Detect which cell encompasses the target text, then output its [X, Y] center coordinate. 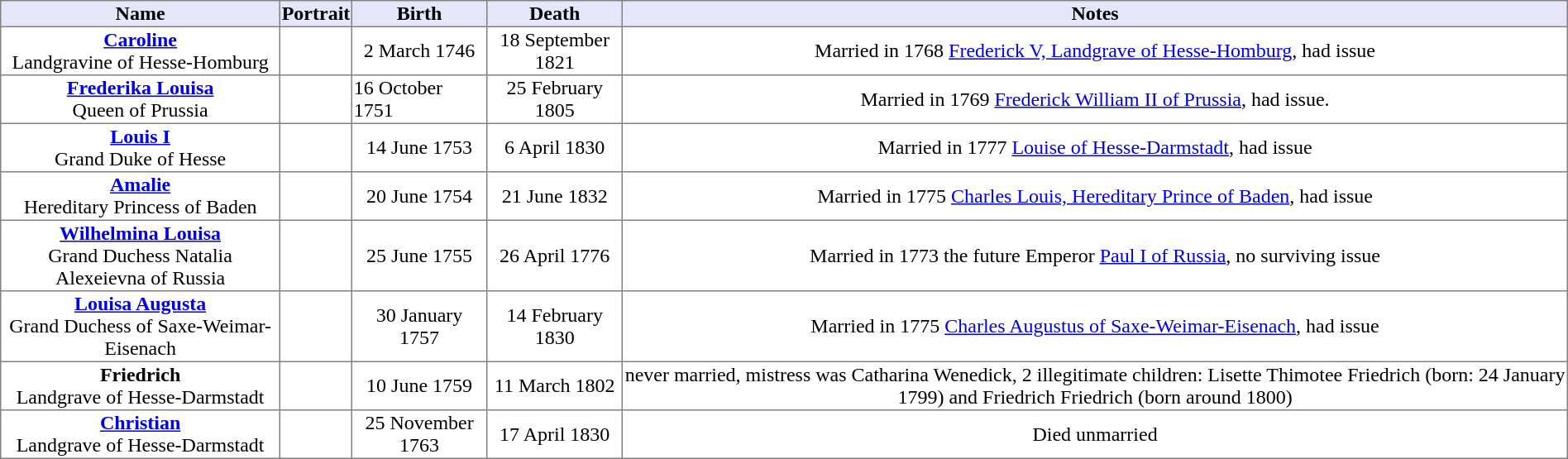
25 February 1805 [555, 99]
Married in 1769 Frederick William II of Prussia, had issue. [1095, 99]
20 June 1754 [420, 196]
Louis IGrand Duke of Hesse [141, 147]
Louisa AugustaGrand Duchess of Saxe-Weimar-Eisenach [141, 327]
6 April 1830 [555, 147]
30 January 1757 [420, 327]
25 November 1763 [420, 434]
18 September 1821 [555, 50]
Wilhelmina LouisaGrand Duchess Natalia Alexeievna of Russia [141, 256]
Married in 1773 the future Emperor Paul I of Russia, no surviving issue [1095, 256]
Portrait [316, 14]
Married in 1775 Charles Augustus of Saxe-Weimar-Eisenach, had issue [1095, 327]
Married in 1777 Louise of Hesse-Darmstadt, had issue [1095, 147]
14 June 1753 [420, 147]
Birth [420, 14]
11 March 1802 [555, 385]
26 April 1776 [555, 256]
25 June 1755 [420, 256]
ChristianLandgrave of Hesse-Darmstadt [141, 434]
2 March 1746 [420, 50]
Married in 1768 Frederick V, Landgrave of Hesse-Homburg, had issue [1095, 50]
Notes [1095, 14]
21 June 1832 [555, 196]
10 June 1759 [420, 385]
AmalieHereditary Princess of Baden [141, 196]
16 October 1751 [420, 99]
14 February 1830 [555, 327]
Frederika LouisaQueen of Prussia [141, 99]
Death [555, 14]
CarolineLandgravine of Hesse-Homburg [141, 50]
Died unmarried [1095, 434]
Friedrich Landgrave of Hesse-Darmstadt [141, 385]
Married in 1775 Charles Louis, Hereditary Prince of Baden, had issue [1095, 196]
17 April 1830 [555, 434]
Name [141, 14]
